Return [X, Y] of the center of cell containing provided text 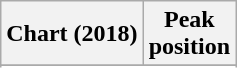
Peakposition [189, 34]
Chart (2018) [72, 34]
